Return the [X, Y] coordinate for the center point of the cell that contains the specified text.  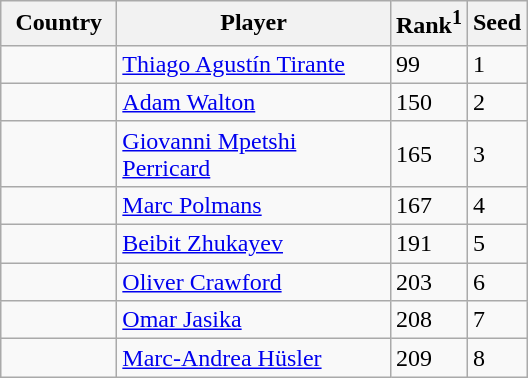
Giovanni Mpetshi Perricard [254, 154]
Thiago Agustín Tirante [254, 64]
209 [428, 358]
Oliver Crawford [254, 282]
Marc Polmans [254, 205]
8 [496, 358]
150 [428, 102]
Seed [496, 24]
Adam Walton [254, 102]
5 [496, 244]
Marc-Andrea Hüsler [254, 358]
1 [496, 64]
208 [428, 320]
4 [496, 205]
191 [428, 244]
165 [428, 154]
203 [428, 282]
167 [428, 205]
Beibit Zhukayev [254, 244]
6 [496, 282]
2 [496, 102]
Player [254, 24]
7 [496, 320]
Country [59, 24]
Omar Jasika [254, 320]
Rank1 [428, 24]
99 [428, 64]
3 [496, 154]
